Determine the (x, y) coordinate at the center of the cell enclosing the given text.  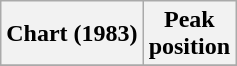
Chart (1983) (72, 34)
Peakposition (189, 34)
